Detect which cell encompasses the target text, then output its [x, y] center coordinate. 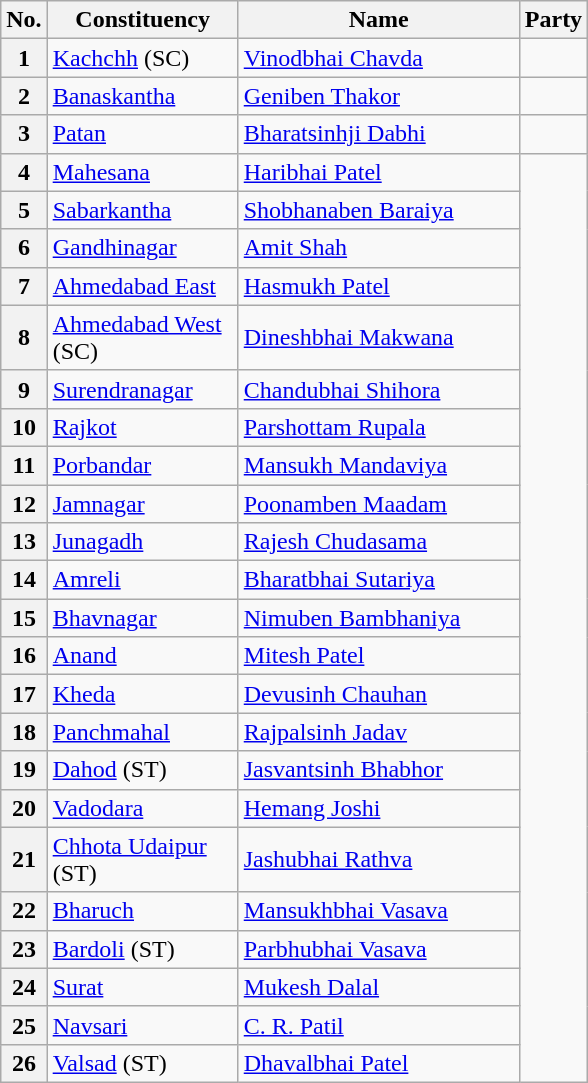
Dineshbhai Makwana [378, 338]
Constituency [142, 20]
11 [24, 465]
Ahmedabad East [142, 286]
20 [24, 808]
Ahmedabad West (SC) [142, 338]
Poonamben Maadam [378, 503]
Chhota Udaipur (ST) [142, 860]
21 [24, 860]
Navsari [142, 1025]
Anand [142, 656]
Amit Shah [378, 248]
23 [24, 949]
Surendranagar [142, 389]
16 [24, 656]
Name [378, 20]
Bharuch [142, 911]
Vadodara [142, 808]
Jamnagar [142, 503]
8 [24, 338]
Surat [142, 987]
Chandubhai Shihora [378, 389]
15 [24, 618]
Gandhinagar [142, 248]
Geniben Thakor [378, 96]
Mansukh Mandaviya [378, 465]
25 [24, 1025]
Rajesh Chudasama [378, 542]
Devusinh Chauhan [378, 694]
Parbhubhai Vasava [378, 949]
Shobhanaben Baraiya [378, 210]
Hemang Joshi [378, 808]
Parshottam Rupala [378, 427]
Jasvantsinh Bhabhor [378, 770]
Junagadh [142, 542]
5 [24, 210]
3 [24, 134]
18 [24, 732]
9 [24, 389]
2 [24, 96]
Porbandar [142, 465]
No. [24, 20]
22 [24, 911]
Bhavnagar [142, 618]
Bharatsinhji Dabhi [378, 134]
Nimuben Bambhaniya [378, 618]
Mahesana [142, 172]
Bharatbhai Sutariya [378, 580]
Haribhai Patel [378, 172]
Sabarkantha [142, 210]
C. R. Patil [378, 1025]
12 [24, 503]
Dahod (ST) [142, 770]
Rajpalsinh Jadav [378, 732]
Mukesh Dalal [378, 987]
4 [24, 172]
Vinodbhai Chavda [378, 58]
Kheda [142, 694]
Jashubhai Rathva [378, 860]
Hasmukh Patel [378, 286]
Bardoli (ST) [142, 949]
Banaskantha [142, 96]
14 [24, 580]
Kachchh (SC) [142, 58]
13 [24, 542]
7 [24, 286]
6 [24, 248]
Rajkot [142, 427]
Patan [142, 134]
26 [24, 1063]
24 [24, 987]
Valsad (ST) [142, 1063]
Party [553, 20]
10 [24, 427]
17 [24, 694]
Dhavalbhai Patel [378, 1063]
19 [24, 770]
Amreli [142, 580]
Panchmahal [142, 732]
Mitesh Patel [378, 656]
1 [24, 58]
Mansukhbhai Vasava [378, 911]
